For the text-containing cell, return its midpoint in [x, y] coordinate format. 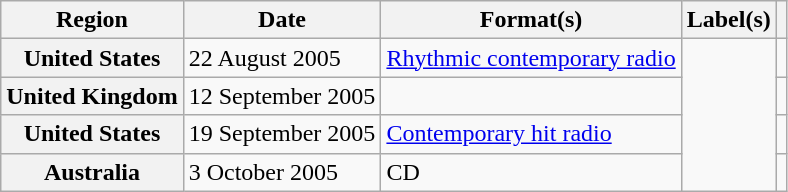
Label(s) [728, 20]
12 September 2005 [282, 96]
Rhythmic contemporary radio [531, 58]
Contemporary hit radio [531, 134]
CD [531, 172]
Date [282, 20]
Format(s) [531, 20]
United Kingdom [92, 96]
Region [92, 20]
3 October 2005 [282, 172]
Australia [92, 172]
19 September 2005 [282, 134]
22 August 2005 [282, 58]
